Determine the [x, y] coordinate at the center of the cell enclosing the given text.  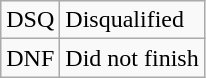
Did not finish [132, 58]
Disqualified [132, 20]
DNF [30, 58]
DSQ [30, 20]
